Identify which cell holds the provided text, then report its (X, Y) central coordinate. 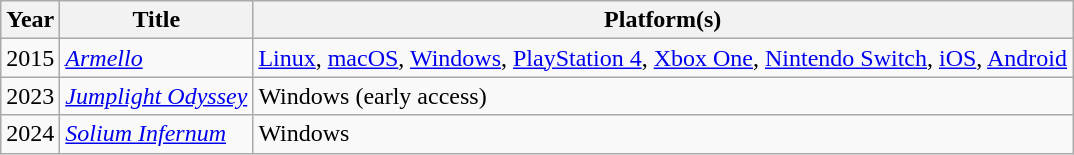
Jumplight Odyssey (156, 96)
Armello (156, 58)
Windows (early access) (663, 96)
2015 (30, 58)
Year (30, 20)
Platform(s) (663, 20)
Solium Infernum (156, 134)
2023 (30, 96)
2024 (30, 134)
Linux, macOS, Windows, PlayStation 4, Xbox One, Nintendo Switch, iOS, Android (663, 58)
Title (156, 20)
Windows (663, 134)
